Detect which cell encompasses the target text, then output its [X, Y] center coordinate. 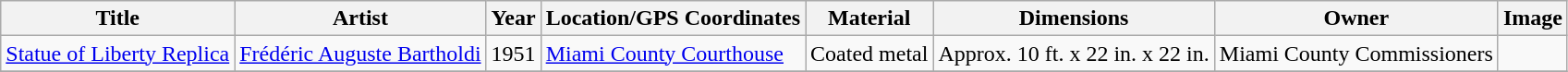
Statue of Liberty Replica [118, 54]
Owner [1356, 18]
1951 [514, 54]
Dimensions [1074, 18]
Approx. 10 ft. x 22 in. x 22 in. [1074, 54]
Location/GPS Coordinates [673, 18]
Miami County Commissioners [1356, 54]
Miami County Courthouse [673, 54]
Coated metal [869, 54]
Artist [360, 18]
Image [1532, 18]
Frédéric Auguste Bartholdi [360, 54]
Year [514, 18]
Title [118, 18]
Material [869, 18]
